Search for the cell housing the specified text and yield its (x, y) center coordinate. 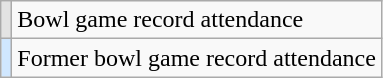
Former bowl game record attendance (197, 58)
Bowl game record attendance (197, 20)
